From the cell containing the given text, extract its center point as [X, Y] coordinate. 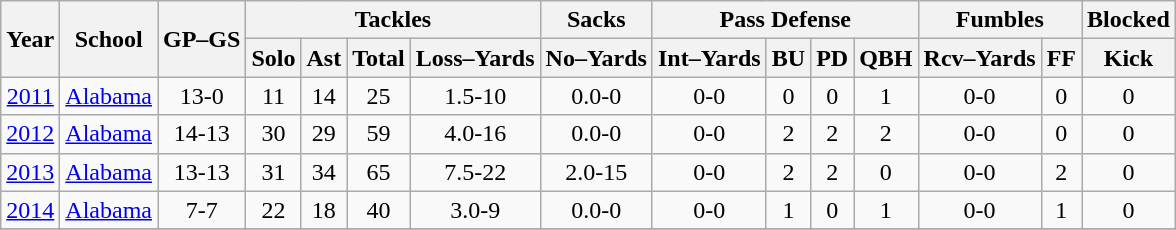
34 [324, 172]
14-13 [202, 134]
Ast [324, 58]
PD [832, 58]
Fumbles [1000, 20]
BU [788, 58]
Blocked [1129, 20]
2014 [30, 210]
59 [379, 134]
40 [379, 210]
30 [274, 134]
4.0-16 [475, 134]
31 [274, 172]
Int–Yards [709, 58]
No–Yards [596, 58]
7.5-22 [475, 172]
14 [324, 96]
2013 [30, 172]
Solo [274, 58]
Rcv–Yards [980, 58]
Sacks [596, 20]
QBH [886, 58]
Tackles [393, 20]
2011 [30, 96]
11 [274, 96]
29 [324, 134]
7-7 [202, 210]
Total [379, 58]
Loss–Yards [475, 58]
GP–GS [202, 39]
18 [324, 210]
FF [1061, 58]
13-13 [202, 172]
3.0-9 [475, 210]
1.5-10 [475, 96]
Year [30, 39]
22 [274, 210]
2.0-15 [596, 172]
13-0 [202, 96]
2012 [30, 134]
Kick [1129, 58]
Pass Defense [785, 20]
School [109, 39]
65 [379, 172]
25 [379, 96]
